Return the (X, Y) coordinate for the center point of the cell that contains the specified text.  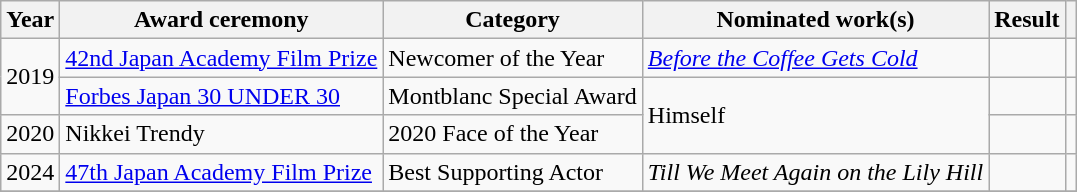
Best Supporting Actor (512, 172)
2020 (30, 134)
Before the Coffee Gets Cold (815, 58)
Nikkei Trendy (222, 134)
47th Japan Academy Film Prize (222, 172)
Newcomer of the Year (512, 58)
Nominated work(s) (815, 20)
Himself (815, 115)
Forbes Japan 30 UNDER 30 (222, 96)
Award ceremony (222, 20)
42nd Japan Academy Film Prize (222, 58)
2020 Face of the Year (512, 134)
Result (1027, 20)
Till We Meet Again on the Lily Hill (815, 172)
Year (30, 20)
2019 (30, 77)
Category (512, 20)
Montblanc Special Award (512, 96)
2024 (30, 172)
